Pinpoint the cell where the given text exists, returning its (X, Y) midpoint coordinate. 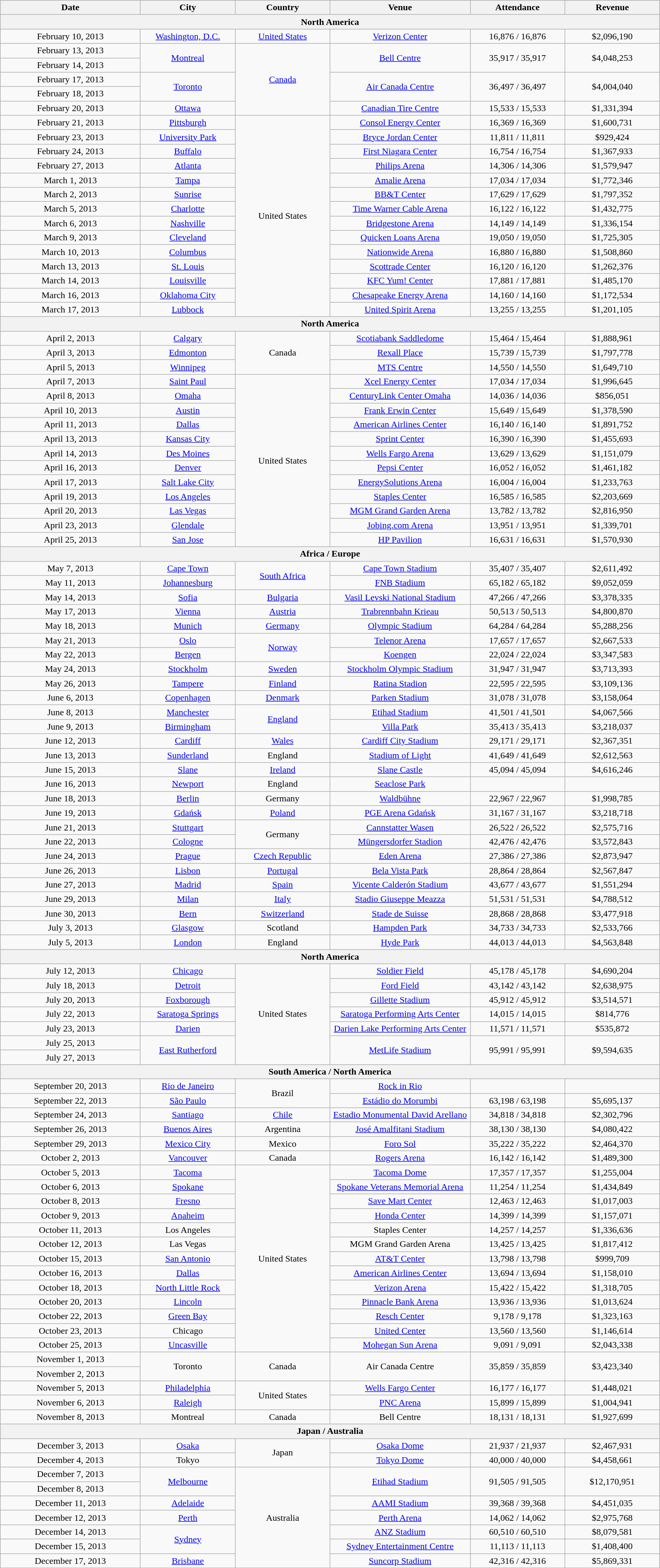
41,501 / 41,501 (517, 712)
Cardiff City Stadium (400, 741)
East Rutherford (188, 1050)
BB&T Center (400, 195)
26,522 / 26,522 (517, 827)
$1,004,941 (612, 1403)
$1,461,182 (612, 468)
11,254 / 11,254 (517, 1187)
$2,611,492 (612, 568)
15,739 / 15,739 (517, 353)
May 26, 2013 (70, 683)
April 13, 2013 (70, 439)
July 25, 2013 (70, 1043)
$1,797,352 (612, 195)
43,142 / 43,142 (517, 985)
$1,508,860 (612, 252)
September 22, 2013 (70, 1101)
$1,998,785 (612, 798)
42,476 / 42,476 (517, 841)
February 23, 2013 (70, 137)
$5,869,331 (612, 1561)
September 20, 2013 (70, 1086)
$1,336,154 (612, 223)
17,629 / 17,629 (517, 195)
October 11, 2013 (70, 1230)
Vicente Calderón Stadium (400, 885)
United Spirit Arena (400, 309)
July 12, 2013 (70, 971)
29,171 / 29,171 (517, 741)
35,413 / 35,413 (517, 727)
$5,288,256 (612, 626)
Austin (188, 410)
16,122 / 16,122 (517, 209)
$1,996,645 (612, 381)
$2,638,975 (612, 985)
Osaka (188, 1446)
$1,725,305 (612, 238)
Raleigh (188, 1403)
$1,891,752 (612, 425)
Slane Castle (400, 770)
February 14, 2013 (70, 65)
June 22, 2013 (70, 841)
February 10, 2013 (70, 36)
14,257 / 14,257 (517, 1230)
$2,464,370 (612, 1144)
Austria (282, 611)
Louisville (188, 281)
Cannstatter Wasen (400, 827)
$3,347,583 (612, 655)
April 23, 2013 (70, 525)
Sydney Entertainment Centre (400, 1546)
Honda Center (400, 1215)
June 8, 2013 (70, 712)
$1,318,705 (612, 1287)
Cape Town Stadium (400, 568)
North Little Rock (188, 1287)
July 22, 2013 (70, 1014)
$1,151,079 (612, 453)
$2,533,766 (612, 928)
$929,424 (612, 137)
Amalie Arena (400, 180)
Bryce Jordan Center (400, 137)
$1,146,614 (612, 1330)
June 9, 2013 (70, 727)
February 18, 2013 (70, 94)
CenturyLink Center Omaha (400, 396)
December 7, 2013 (70, 1474)
31,078 / 31,078 (517, 698)
Vienna (188, 611)
Stade de Suisse (400, 914)
34,818 / 34,818 (517, 1115)
$9,052,059 (612, 583)
Philips Arena (400, 165)
$1,579,947 (612, 165)
14,399 / 14,399 (517, 1215)
December 14, 2013 (70, 1532)
13,629 / 13,629 (517, 453)
$4,458,661 (612, 1460)
June 29, 2013 (70, 899)
Cologne (188, 841)
16,876 / 16,876 (517, 36)
$1,489,300 (612, 1158)
February 20, 2013 (70, 108)
$4,788,512 (612, 899)
16,142 / 16,142 (517, 1158)
June 6, 2013 (70, 698)
Cleveland (188, 238)
Stadium of Light (400, 755)
Lisbon (188, 870)
December 8, 2013 (70, 1489)
Ford Field (400, 985)
José Amalfitani Stadium (400, 1129)
13,425 / 13,425 (517, 1244)
51,531 / 51,531 (517, 899)
27,386 / 27,386 (517, 856)
Italy (282, 899)
April 19, 2013 (70, 496)
June 15, 2013 (70, 770)
Verizon Arena (400, 1287)
November 8, 2013 (70, 1417)
Chesapeake Energy Arena (400, 295)
Omaha (188, 396)
December 15, 2013 (70, 1546)
39,368 / 39,368 (517, 1503)
Quicken Loans Arena (400, 238)
December 3, 2013 (70, 1446)
University Park (188, 137)
February 17, 2013 (70, 79)
October 16, 2013 (70, 1273)
March 2, 2013 (70, 195)
91,505 / 91,505 (517, 1481)
Oslo (188, 640)
Poland (282, 813)
45,094 / 45,094 (517, 770)
Oklahoma City (188, 295)
15,464 / 15,464 (517, 338)
14,036 / 14,036 (517, 396)
$2,367,351 (612, 741)
Time Warner Cable Arena (400, 209)
35,859 / 35,859 (517, 1367)
Nationwide Arena (400, 252)
April 14, 2013 (70, 453)
Mohegan Sun Arena (400, 1345)
Washington, D.C. (188, 36)
July 5, 2013 (70, 942)
March 14, 2013 (70, 281)
$1,927,699 (612, 1417)
13,782 / 13,782 (517, 511)
November 6, 2013 (70, 1403)
$2,975,768 (612, 1517)
$4,616,246 (612, 770)
Czech Republic (282, 856)
Olympic Stadium (400, 626)
Tampere (188, 683)
Spokane Veterans Memorial Arena (400, 1187)
16,880 / 16,880 (517, 252)
March 10, 2013 (70, 252)
Bergen (188, 655)
$1,378,590 (612, 410)
Stadio Giuseppe Meazza (400, 899)
May 7, 2013 (70, 568)
October 5, 2013 (70, 1172)
Edmonton (188, 353)
April 17, 2013 (70, 482)
Tacoma (188, 1172)
$1,432,775 (612, 209)
Vasil Levski National Stadium (400, 597)
Copenhagen (188, 698)
11,571 / 11,571 (517, 1028)
Tampa (188, 180)
$3,713,393 (612, 669)
16,052 / 16,052 (517, 468)
Buffalo (188, 151)
Revenue (612, 8)
March 9, 2013 (70, 238)
Lubbock (188, 309)
November 2, 2013 (70, 1374)
Norway (282, 648)
Cardiff (188, 741)
July 23, 2013 (70, 1028)
April 20, 2013 (70, 511)
June 24, 2013 (70, 856)
22,967 / 22,967 (517, 798)
45,178 / 45,178 (517, 971)
$4,451,035 (612, 1503)
40,000 / 40,000 (517, 1460)
$2,096,190 (612, 36)
Foxborough (188, 1000)
Bridgestone Arena (400, 223)
May 22, 2013 (70, 655)
$1,323,163 (612, 1316)
$1,551,294 (612, 885)
April 2, 2013 (70, 338)
Hampden Park (400, 928)
Charlotte (188, 209)
Argentina (282, 1129)
63,198 / 63,198 (517, 1101)
Adelaide (188, 1503)
13,255 / 13,255 (517, 309)
$3,378,335 (612, 597)
$2,873,947 (612, 856)
$535,872 (612, 1028)
South America / North America (330, 1072)
$4,080,422 (612, 1129)
$1,255,004 (612, 1172)
October 8, 2013 (70, 1201)
Glasgow (188, 928)
United Center (400, 1330)
$1,570,930 (612, 540)
35,917 / 35,917 (517, 58)
Switzerland (282, 914)
Tokyo Dome (400, 1460)
Nashville (188, 223)
16,120 / 16,120 (517, 266)
44,013 / 44,013 (517, 942)
Saratoga Performing Arts Center (400, 1014)
17,881 / 17,881 (517, 281)
9,178 / 9,178 (517, 1316)
Stockholm Olympic Stadium (400, 669)
Verizon Center (400, 36)
MTS Centre (400, 367)
$1,888,961 (612, 338)
65,182 / 65,182 (517, 583)
35,407 / 35,407 (517, 568)
Berlin (188, 798)
45,912 / 45,912 (517, 1000)
$3,514,571 (612, 1000)
Denver (188, 468)
$814,776 (612, 1014)
9,091 / 9,091 (517, 1345)
June 26, 2013 (70, 870)
October 15, 2013 (70, 1259)
April 5, 2013 (70, 367)
December 12, 2013 (70, 1517)
June 27, 2013 (70, 885)
Sunrise (188, 195)
$9,594,635 (612, 1050)
21,937 / 21,937 (517, 1446)
Johannesburg (188, 583)
$1,262,376 (612, 266)
Save Mart Center (400, 1201)
HP Pavilion (400, 540)
Sydney (188, 1539)
April 10, 2013 (70, 410)
43,677 / 43,677 (517, 885)
Rio de Janeiro (188, 1086)
Bela Vista Park (400, 870)
$3,218,037 (612, 727)
34,733 / 34,733 (517, 928)
14,160 / 14,160 (517, 295)
$1,233,763 (612, 482)
Trabrennbahn Krieau (400, 611)
London (188, 942)
$3,477,918 (612, 914)
June 18, 2013 (70, 798)
Anaheim (188, 1215)
June 13, 2013 (70, 755)
Country (282, 8)
March 1, 2013 (70, 180)
Frank Erwin Center (400, 410)
Madrid (188, 885)
Vancouver (188, 1158)
Munich (188, 626)
April 11, 2013 (70, 425)
Melbourne (188, 1481)
May 17, 2013 (70, 611)
City (188, 8)
$1,367,933 (612, 151)
$3,109,136 (612, 683)
38,130 / 38,130 (517, 1129)
Seaclose Park (400, 784)
PNC Arena (400, 1403)
October 18, 2013 (70, 1287)
Pepsi Center (400, 468)
Japan (282, 1453)
Hyde Park (400, 942)
Rock in Rio (400, 1086)
April 16, 2013 (70, 468)
Buenos Aires (188, 1129)
February 13, 2013 (70, 51)
$2,575,716 (612, 827)
Date (70, 8)
June 19, 2013 (70, 813)
Ratina Stadion (400, 683)
Finland (282, 683)
July 18, 2013 (70, 985)
31,167 / 31,167 (517, 813)
June 30, 2013 (70, 914)
$4,800,870 (612, 611)
St. Louis (188, 266)
31,947 / 31,947 (517, 669)
April 7, 2013 (70, 381)
14,306 / 14,306 (517, 165)
Eden Arena (400, 856)
Australia (282, 1517)
$2,302,796 (612, 1115)
64,284 / 64,284 (517, 626)
36,497 / 36,497 (517, 87)
$1,600,731 (612, 122)
$1,455,693 (612, 439)
$1,649,710 (612, 367)
March 6, 2013 (70, 223)
Suncorp Stadium (400, 1561)
May 21, 2013 (70, 640)
November 5, 2013 (70, 1388)
Tokyo (188, 1460)
$2,816,950 (612, 511)
$1,201,105 (612, 309)
15,649 / 15,649 (517, 410)
July 3, 2013 (70, 928)
Spokane (188, 1187)
Waldbühne (400, 798)
São Paulo (188, 1101)
October 20, 2013 (70, 1302)
Saratoga Springs (188, 1014)
$4,067,566 (612, 712)
KFC Yum! Center (400, 281)
July 27, 2013 (70, 1057)
Bulgaria (282, 597)
Jobing.com Arena (400, 525)
AAMI Stadium (400, 1503)
$1,797,778 (612, 353)
$1,485,170 (612, 281)
$1,336,636 (612, 1230)
13,694 / 13,694 (517, 1273)
September 24, 2013 (70, 1115)
Fresno (188, 1201)
July 20, 2013 (70, 1000)
14,062 / 14,062 (517, 1517)
Wales (282, 741)
Santiago (188, 1115)
Estadio Monumental David Arellano (400, 1115)
Rexall Place (400, 353)
Des Moines (188, 453)
$1,408,400 (612, 1546)
$4,690,204 (612, 971)
$1,817,412 (612, 1244)
First Niagara Center (400, 151)
14,550 / 14,550 (517, 367)
Resch Center (400, 1316)
October 12, 2013 (70, 1244)
Sprint Center (400, 439)
16,585 / 16,585 (517, 496)
MetLife Stadium (400, 1050)
Japan / Australia (330, 1431)
Rogers Arena (400, 1158)
April 3, 2013 (70, 353)
Sofia (188, 597)
Detroit (188, 985)
Africa / Europe (330, 554)
Kansas City (188, 439)
Mexico City (188, 1144)
Newport (188, 784)
60,510 / 60,510 (517, 1532)
12,463 / 12,463 (517, 1201)
$1,434,849 (612, 1187)
Koengen (400, 655)
13,560 / 13,560 (517, 1330)
Canadian Tire Centre (400, 108)
22,024 / 22,024 (517, 655)
$1,158,010 (612, 1273)
13,936 / 13,936 (517, 1302)
16,004 / 16,004 (517, 482)
May 18, 2013 (70, 626)
13,798 / 13,798 (517, 1259)
$5,695,137 (612, 1101)
FNB Stadium (400, 583)
Venue (400, 8)
ANZ Stadium (400, 1532)
$1,772,346 (612, 180)
Glendale (188, 525)
47,266 / 47,266 (517, 597)
Prague (188, 856)
$3,572,843 (612, 841)
December 11, 2013 (70, 1503)
$1,013,624 (612, 1302)
Denmark (282, 698)
Pinnacle Bank Arena (400, 1302)
Lincoln (188, 1302)
14,149 / 14,149 (517, 223)
February 21, 2013 (70, 122)
$999,709 (612, 1259)
PGE Arena Gdańsk (400, 813)
Darien (188, 1028)
Ireland (282, 770)
May 14, 2013 (70, 597)
Telenor Arena (400, 640)
Pittsburgh (188, 122)
$2,043,338 (612, 1345)
$2,667,533 (612, 640)
15,899 / 15,899 (517, 1403)
March 17, 2013 (70, 309)
19,050 / 19,050 (517, 238)
$1,172,534 (612, 295)
Chile (282, 1115)
October 6, 2013 (70, 1187)
December 4, 2013 (70, 1460)
$4,563,848 (612, 942)
Villa Park (400, 727)
October 9, 2013 (70, 1215)
$2,203,669 (612, 496)
San Antonio (188, 1259)
November 1, 2013 (70, 1359)
Salt Lake City (188, 482)
October 22, 2013 (70, 1316)
50,513 / 50,513 (517, 611)
Green Bay (188, 1316)
San Jose (188, 540)
Darien Lake Performing Arts Center (400, 1028)
$12,170,951 (612, 1481)
16,369 / 16,369 (517, 122)
Osaka Dome (400, 1446)
Scotland (282, 928)
95,991 / 95,991 (517, 1050)
March 13, 2013 (70, 266)
Spain (282, 885)
Müngersdorfer Stadion (400, 841)
Columbus (188, 252)
17,357 / 17,357 (517, 1172)
Perth Arena (400, 1517)
Ottawa (188, 108)
15,533 / 15,533 (517, 108)
Scotiabank Saddledome (400, 338)
February 27, 2013 (70, 165)
Gillette Stadium (400, 1000)
South Africa (282, 575)
Milan (188, 899)
Sweden (282, 669)
Tacoma Dome (400, 1172)
11,811 / 11,811 (517, 137)
October 25, 2013 (70, 1345)
Cape Town (188, 568)
Slane (188, 770)
$3,423,340 (612, 1367)
Consol Energy Center (400, 122)
$1,157,071 (612, 1215)
16,631 / 16,631 (517, 540)
$856,051 (612, 396)
41,649 / 41,649 (517, 755)
Birmingham (188, 727)
Uncasville (188, 1345)
17,657 / 17,657 (517, 640)
Saint Paul (188, 381)
AT&T Center (400, 1259)
28,868 / 28,868 (517, 914)
13,951 / 13,951 (517, 525)
October 23, 2013 (70, 1330)
16,177 / 16,177 (517, 1388)
Stockholm (188, 669)
$2,567,847 (612, 870)
Bern (188, 914)
Portugal (282, 870)
Foro Sol (400, 1144)
15,422 / 15,422 (517, 1287)
16,390 / 16,390 (517, 439)
18,131 / 18,131 (517, 1417)
April 8, 2013 (70, 396)
March 5, 2013 (70, 209)
16,140 / 16,140 (517, 425)
May 24, 2013 (70, 669)
Xcel Energy Center (400, 381)
Attendance (517, 8)
35,222 / 35,222 (517, 1144)
Winnipeg (188, 367)
$1,339,701 (612, 525)
Philadelphia (188, 1388)
16,754 / 16,754 (517, 151)
Scottrade Center (400, 266)
Estádio do Morumbi (400, 1101)
$2,467,931 (612, 1446)
Perth (188, 1517)
EnergySolutions Arena (400, 482)
Manchester (188, 712)
Mexico (282, 1144)
$2,612,563 (612, 755)
April 25, 2013 (70, 540)
$8,079,581 (612, 1532)
Soldier Field (400, 971)
Sunderland (188, 755)
$4,048,253 (612, 58)
December 17, 2013 (70, 1561)
Gdańsk (188, 813)
42,316 / 42,316 (517, 1561)
September 29, 2013 (70, 1144)
22,595 / 22,595 (517, 683)
$1,331,394 (612, 108)
Parken Stadium (400, 698)
$3,158,064 (612, 698)
Wells Fargo Center (400, 1388)
Brazil (282, 1093)
May 11, 2013 (70, 583)
Calgary (188, 338)
$4,004,040 (612, 87)
June 21, 2013 (70, 827)
March 16, 2013 (70, 295)
14,015 / 14,015 (517, 1014)
June 16, 2013 (70, 784)
June 12, 2013 (70, 741)
Stuttgart (188, 827)
Brisbane (188, 1561)
February 24, 2013 (70, 151)
Atlanta (188, 165)
$3,218,718 (612, 813)
$1,017,003 (612, 1201)
September 26, 2013 (70, 1129)
$1,448,021 (612, 1388)
Wells Fargo Arena (400, 453)
28,864 / 28,864 (517, 870)
11,113 / 11,113 (517, 1546)
October 2, 2013 (70, 1158)
